From the cell containing the given text, extract its center point as [X, Y] coordinate. 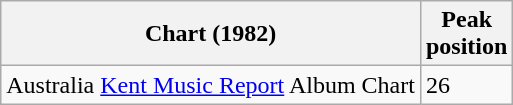
26 [466, 85]
Peakposition [466, 34]
Australia Kent Music Report Album Chart [211, 85]
Chart (1982) [211, 34]
